For the text-containing cell, return its midpoint in (x, y) coordinate format. 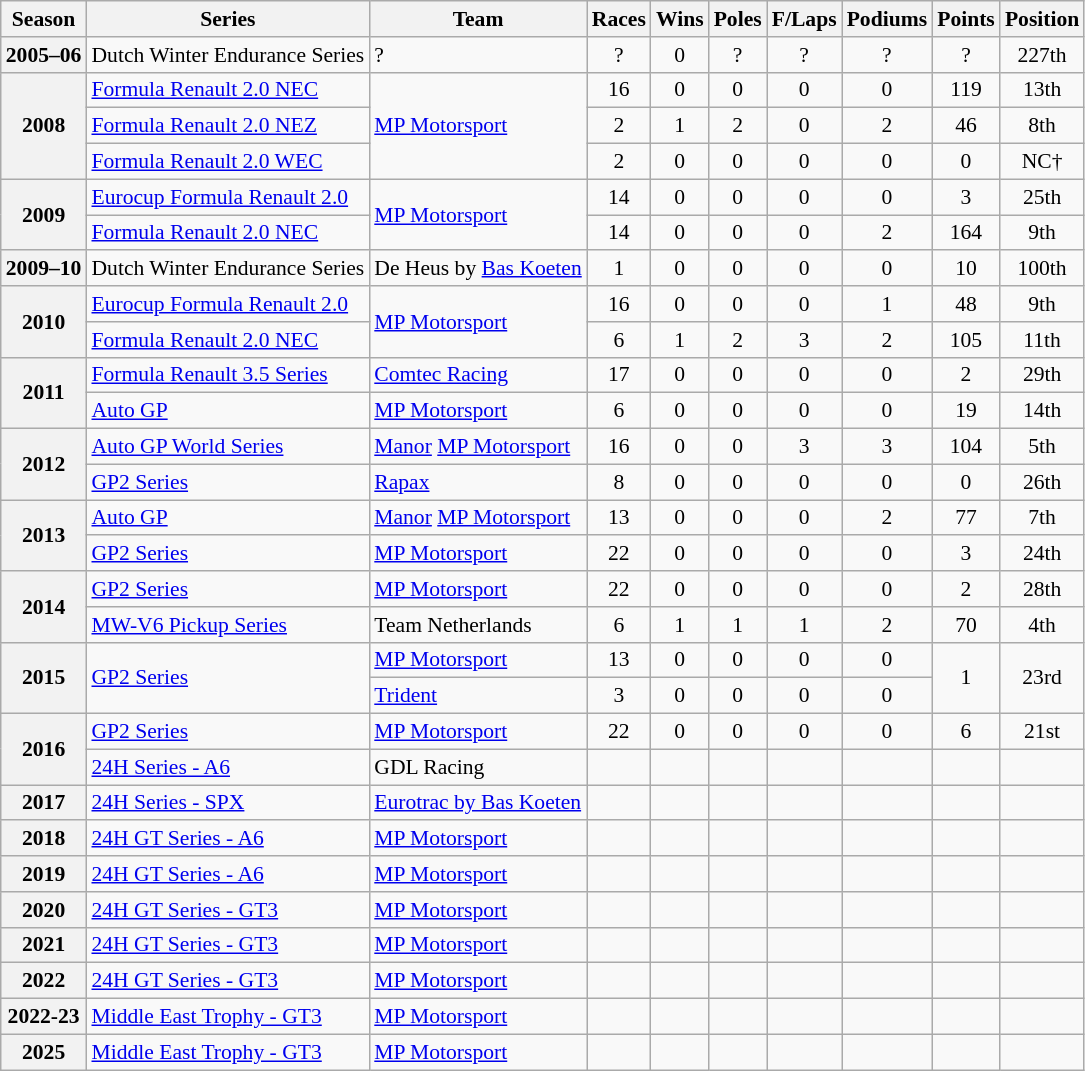
Rapax (478, 482)
2025 (44, 1052)
14th (1042, 411)
2009 (44, 214)
5th (1042, 447)
2016 (44, 750)
70 (966, 625)
119 (966, 90)
24H Series - A6 (228, 767)
25th (1042, 197)
164 (966, 233)
Races (619, 19)
100th (1042, 269)
17 (619, 375)
Formula Renault 2.0 WEC (228, 162)
227th (1042, 55)
24H Series - SPX (228, 803)
Wins (680, 19)
2005–06 (44, 55)
8 (619, 482)
Trident (478, 696)
2009–10 (44, 269)
Formula Renault 2.0 NEZ (228, 126)
Team (478, 19)
Series (228, 19)
Points (966, 19)
28th (1042, 589)
11th (1042, 340)
46 (966, 126)
Formula Renault 3.5 Series (228, 375)
Comtec Racing (478, 375)
2012 (44, 464)
77 (966, 518)
2010 (44, 322)
2015 (44, 678)
De Heus by Bas Koeten (478, 269)
24th (1042, 554)
10 (966, 269)
8th (1042, 126)
GDL Racing (478, 767)
29th (1042, 375)
2013 (44, 536)
2014 (44, 606)
Team Netherlands (478, 625)
NC† (1042, 162)
2018 (44, 839)
2008 (44, 126)
2021 (44, 945)
21st (1042, 732)
F/Laps (804, 19)
2020 (44, 910)
Auto GP World Series (228, 447)
105 (966, 340)
2022 (44, 981)
48 (966, 304)
Position (1042, 19)
13th (1042, 90)
26th (1042, 482)
Poles (738, 19)
MW-V6 Pickup Series (228, 625)
4th (1042, 625)
19 (966, 411)
23rd (1042, 678)
104 (966, 447)
2022-23 (44, 1017)
Eurotrac by Bas Koeten (478, 803)
Season (44, 19)
Podiums (888, 19)
7th (1042, 518)
2017 (44, 803)
2019 (44, 874)
2011 (44, 392)
